Scan for the cell matching the given text and deliver its (X, Y) coordinate at center. 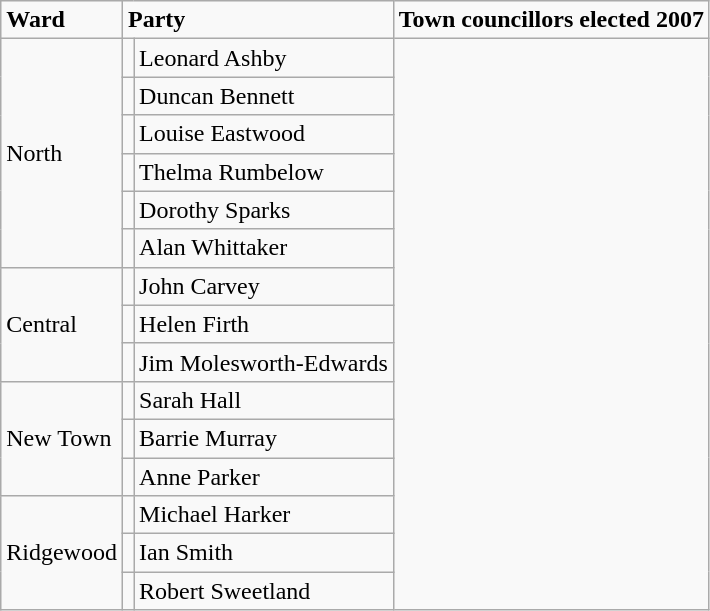
Ian Smith (264, 553)
Central (62, 324)
North (62, 153)
Thelma Rumbelow (264, 172)
Robert Sweetland (264, 591)
Jim Molesworth-Edwards (264, 362)
John Carvey (264, 286)
Barrie Murray (264, 438)
Leonard Ashby (264, 58)
Town councillors elected 2007 (551, 20)
Louise Eastwood (264, 134)
Sarah Hall (264, 400)
Helen Firth (264, 324)
Dorothy Sparks (264, 210)
Michael Harker (264, 515)
Ward (62, 20)
Anne Parker (264, 477)
Ridgewood (62, 553)
Party (258, 20)
Duncan Bennett (264, 96)
Alan Whittaker (264, 248)
New Town (62, 438)
